Determine the [X, Y] coordinate at the center of the cell enclosing the given text.  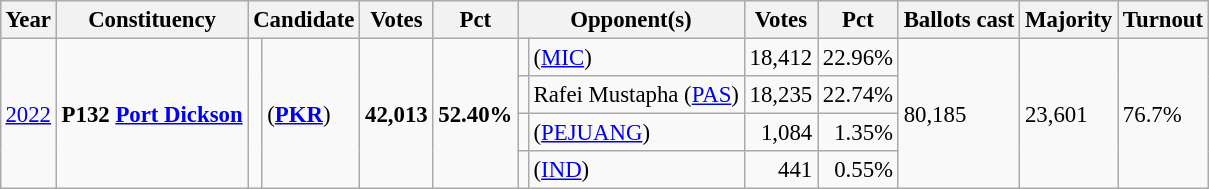
76.7% [1164, 113]
2022 [28, 113]
Ballots cast [958, 20]
18,235 [780, 95]
23,601 [1069, 113]
Candidate [304, 20]
Year [28, 20]
42,013 [396, 113]
Constituency [152, 20]
0.55% [858, 170]
441 [780, 170]
22.74% [858, 95]
Opponent(s) [632, 20]
(MIC) [636, 57]
(IND) [636, 170]
Turnout [1164, 20]
(PKR) [311, 113]
1,084 [780, 133]
Rafei Mustapha (PAS) [636, 95]
Majority [1069, 20]
18,412 [780, 57]
1.35% [858, 133]
22.96% [858, 57]
52.40% [476, 113]
(PEJUANG) [636, 133]
P132 Port Dickson [152, 113]
80,185 [958, 113]
